Detect which cell encompasses the target text, then output its [X, Y] center coordinate. 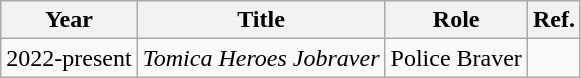
Police Braver [456, 58]
Year [69, 20]
Tomica Heroes Jobraver [261, 58]
Title [261, 20]
2022-present [69, 58]
Ref. [554, 20]
Role [456, 20]
